Return [x, y] of the center of cell containing provided text 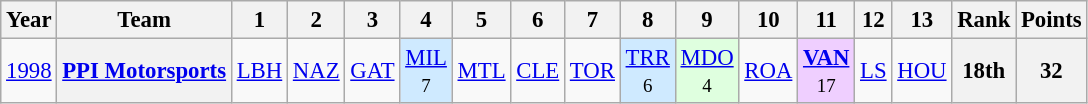
13 [922, 20]
9 [707, 20]
Year [29, 20]
18th [984, 72]
11 [826, 20]
MDO4 [707, 72]
32 [1052, 72]
1998 [29, 72]
LS [874, 72]
MIL7 [426, 72]
HOU [922, 72]
12 [874, 20]
7 [593, 20]
TOR [593, 72]
PPI Motorsports [144, 72]
VAN17 [826, 72]
4 [426, 20]
ROA [768, 72]
CLE [538, 72]
LBH [259, 72]
5 [482, 20]
Rank [984, 20]
Points [1052, 20]
MTL [482, 72]
Team [144, 20]
2 [316, 20]
GAT [372, 72]
NAZ [316, 72]
6 [538, 20]
8 [648, 20]
3 [372, 20]
1 [259, 20]
10 [768, 20]
TRR6 [648, 72]
